Identify which cell holds the provided text, then report its [X, Y] central coordinate. 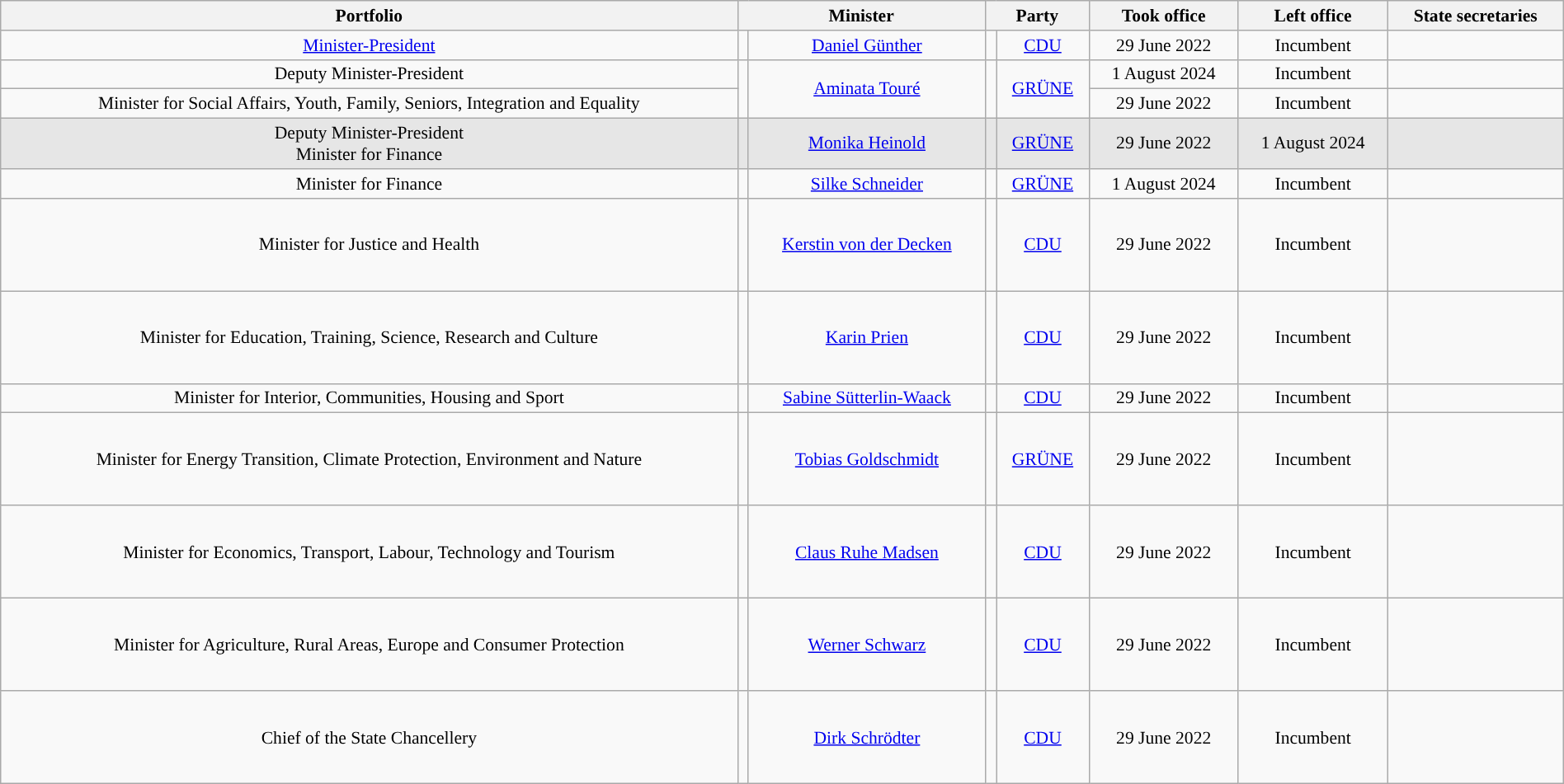
Minister [861, 16]
Silke Schneider [866, 184]
Minister for Agriculture, Rural Areas, Europe and Consumer Protection [370, 645]
Portfolio [370, 16]
Kerstin von der Decken [866, 244]
Werner Schwarz [866, 645]
Left office [1313, 16]
Dirk Schrödter [866, 738]
Minister for Justice and Health [370, 244]
Claus Ruhe Madsen [866, 552]
Minister for Energy Transition, Climate Protection, Environment and Nature [370, 459]
Minister-President [370, 45]
Aminata Touré [866, 89]
Minister for Education, Training, Science, Research and Culture [370, 337]
Daniel Günther [866, 45]
Karin Prien [866, 337]
Tobias Goldschmidt [866, 459]
Minister for Social Affairs, Youth, Family, Seniors, Integration and Equality [370, 104]
Party [1037, 16]
Deputy Minister-PresidentMinister for Finance [370, 143]
Minister for Economics, Transport, Labour, Technology and Tourism [370, 552]
Sabine Sütterlin-Waack [866, 398]
State secretaries [1475, 16]
Chief of the State Chancellery [370, 738]
Deputy Minister-President [370, 74]
Monika Heinold [866, 143]
Minister for Interior, Communities, Housing and Sport [370, 398]
Minister for Finance [370, 184]
Took office [1163, 16]
